Pinpoint the cell where the given text exists, returning its (X, Y) midpoint coordinate. 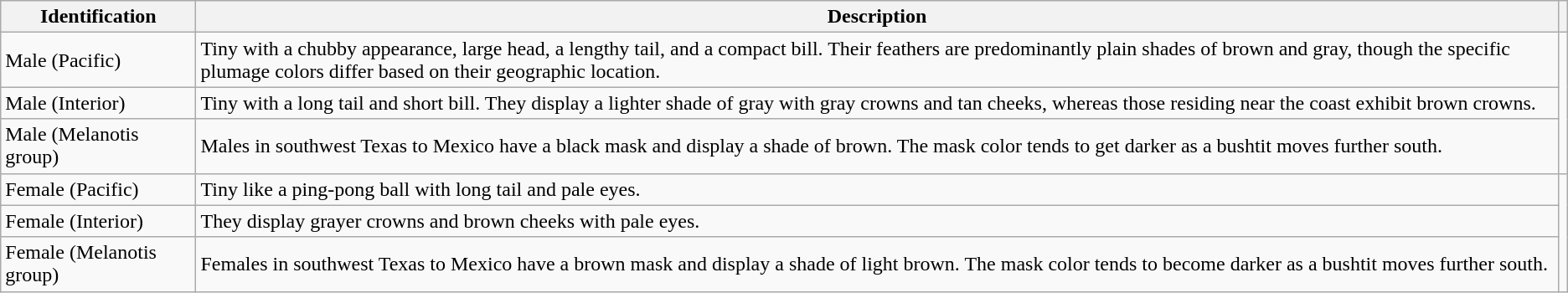
Male (Melanotis group) (99, 146)
Male (Pacific) (99, 60)
They display grayer crowns and brown cheeks with pale eyes. (877, 221)
Female (Pacific) (99, 189)
Male (Interior) (99, 103)
Female (Interior) (99, 221)
Identification (99, 17)
Description (877, 17)
Tiny like a ping-pong ball with long tail and pale eyes. (877, 189)
Female (Melanotis group) (99, 265)
